Determine the [X, Y] coordinate at the center of the cell enclosing the given text.  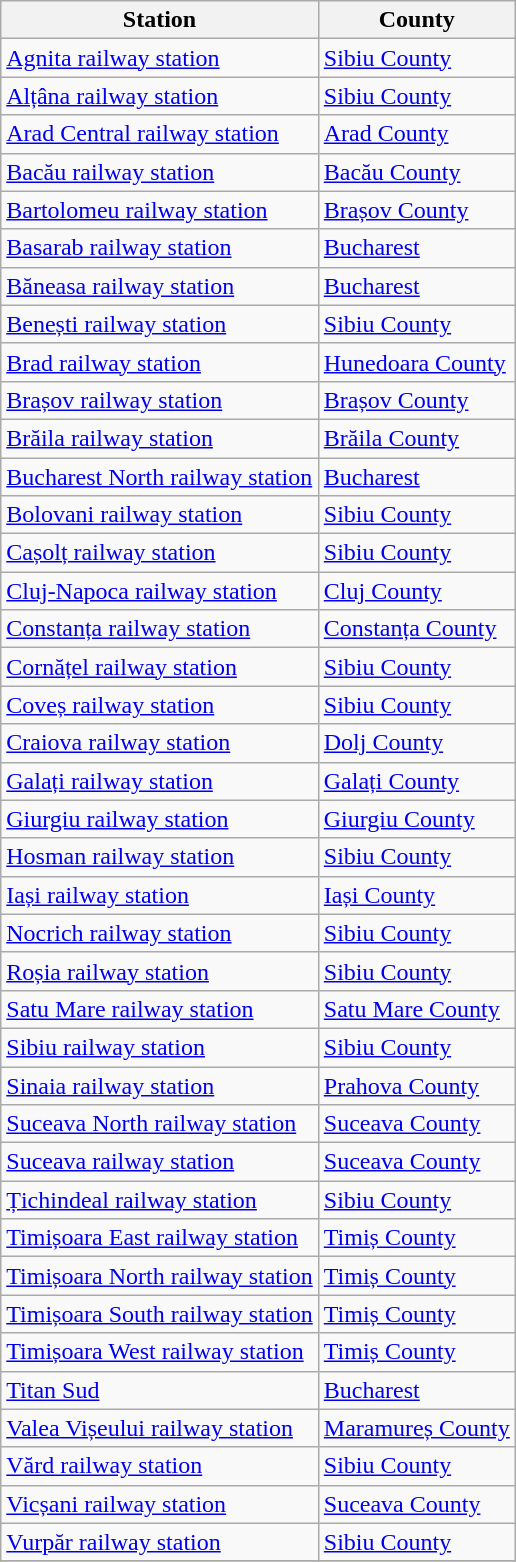
Craiova railway station [160, 743]
Roșia railway station [160, 971]
Satu Mare County [416, 1009]
Constanța railway station [160, 629]
Galați County [416, 781]
Suceava North railway station [160, 1124]
Brăila railway station [160, 438]
Basarab railway station [160, 248]
County [416, 20]
Iași County [416, 895]
Giurgiu County [416, 819]
Hunedoara County [416, 362]
Suceava railway station [160, 1162]
Vicșani railway station [160, 1504]
Constanța County [416, 629]
Vărd railway station [160, 1466]
Timișoara North railway station [160, 1276]
Arad County [416, 134]
Agnita railway station [160, 58]
Cluj-Napoca railway station [160, 591]
Benești railway station [160, 324]
Vurpăr railway station [160, 1542]
Brașov railway station [160, 400]
Arad Central railway station [160, 134]
Bucharest North railway station [160, 477]
Cluj County [416, 591]
Galați railway station [160, 781]
Bartolomeu railway station [160, 210]
Cașolț railway station [160, 553]
Cornățel railway station [160, 667]
Sinaia railway station [160, 1085]
Băneasa railway station [160, 286]
Hosman railway station [160, 857]
Bolovani railway station [160, 515]
Timișoara South railway station [160, 1314]
Giurgiu railway station [160, 819]
Iași railway station [160, 895]
Prahova County [416, 1085]
Titan Sud [160, 1390]
Station [160, 20]
Nocrich railway station [160, 933]
Timișoara East railway station [160, 1238]
Dolj County [416, 743]
Brad railway station [160, 362]
Bacău railway station [160, 172]
Timișoara West railway station [160, 1352]
Alțâna railway station [160, 96]
Țichindeal railway station [160, 1200]
Coveș railway station [160, 705]
Sibiu railway station [160, 1047]
Bacău County [416, 172]
Maramureș County [416, 1428]
Valea Vișeului railway station [160, 1428]
Satu Mare railway station [160, 1009]
Brăila County [416, 438]
